Return the (x, y) coordinate for the center point of the cell that contains the specified text.  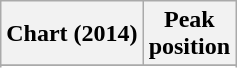
Peakposition (189, 34)
Chart (2014) (72, 34)
